Determine the [x, y] coordinate at the center of the cell enclosing the given text.  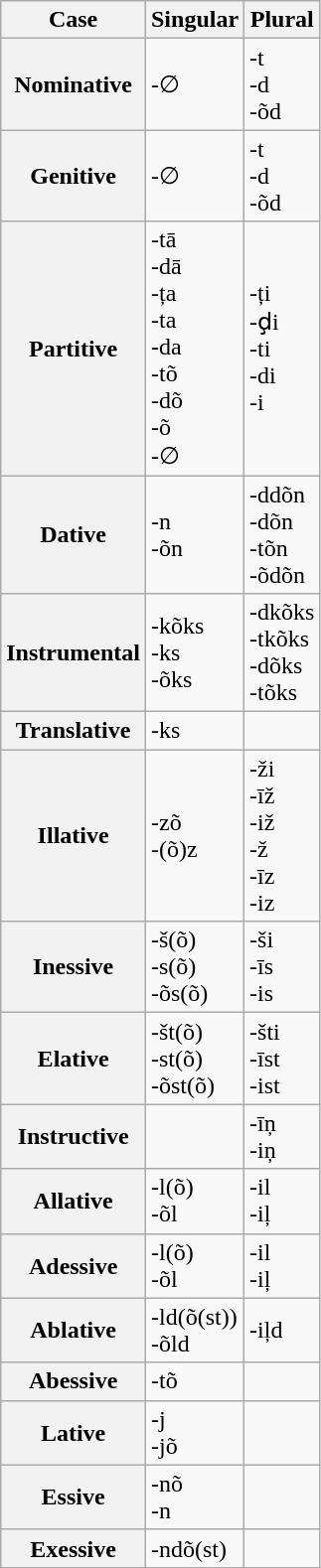
-ld(õ(st))-õld [195, 1331]
-ddõn-dõn-tõn-õdõn [282, 534]
-kõks-ks-õks [195, 653]
Translative [74, 731]
Allative [74, 1202]
-dkõks-tkõks-dõks-tõks [282, 653]
-iļd [282, 1331]
-ndõ(st) [195, 1548]
Inessive [74, 967]
Exessive [74, 1548]
Partitive [74, 349]
-tā-dā-ța-ta-da-tõ-dõ-õ-∅ [195, 349]
Instrumental [74, 653]
-īņ-iņ [282, 1136]
Ablative [74, 1331]
-št(õ)-st(õ)-õst(õ) [195, 1059]
Instructive [74, 1136]
-ks [195, 731]
-tõ [195, 1381]
Plural [282, 20]
Singular [195, 20]
-ți-ḑi-ti-di-i [282, 349]
-zõ-(õ)z [195, 836]
Dative [74, 534]
-nõ-n [195, 1497]
Abessive [74, 1381]
-ši-īs-is [282, 967]
-šti-īst-ist [282, 1059]
-j-jõ [195, 1432]
Nominative [74, 84]
Adessive [74, 1265]
-š(õ)-s(õ)-õs(õ) [195, 967]
Case [74, 20]
Lative [74, 1432]
-ži-īž-iž-ž-īz-iz [282, 836]
Illative [74, 836]
-n-õn [195, 534]
Genitive [74, 176]
Elative [74, 1059]
Essive [74, 1497]
